From the cell containing the given text, extract its center point as (x, y) coordinate. 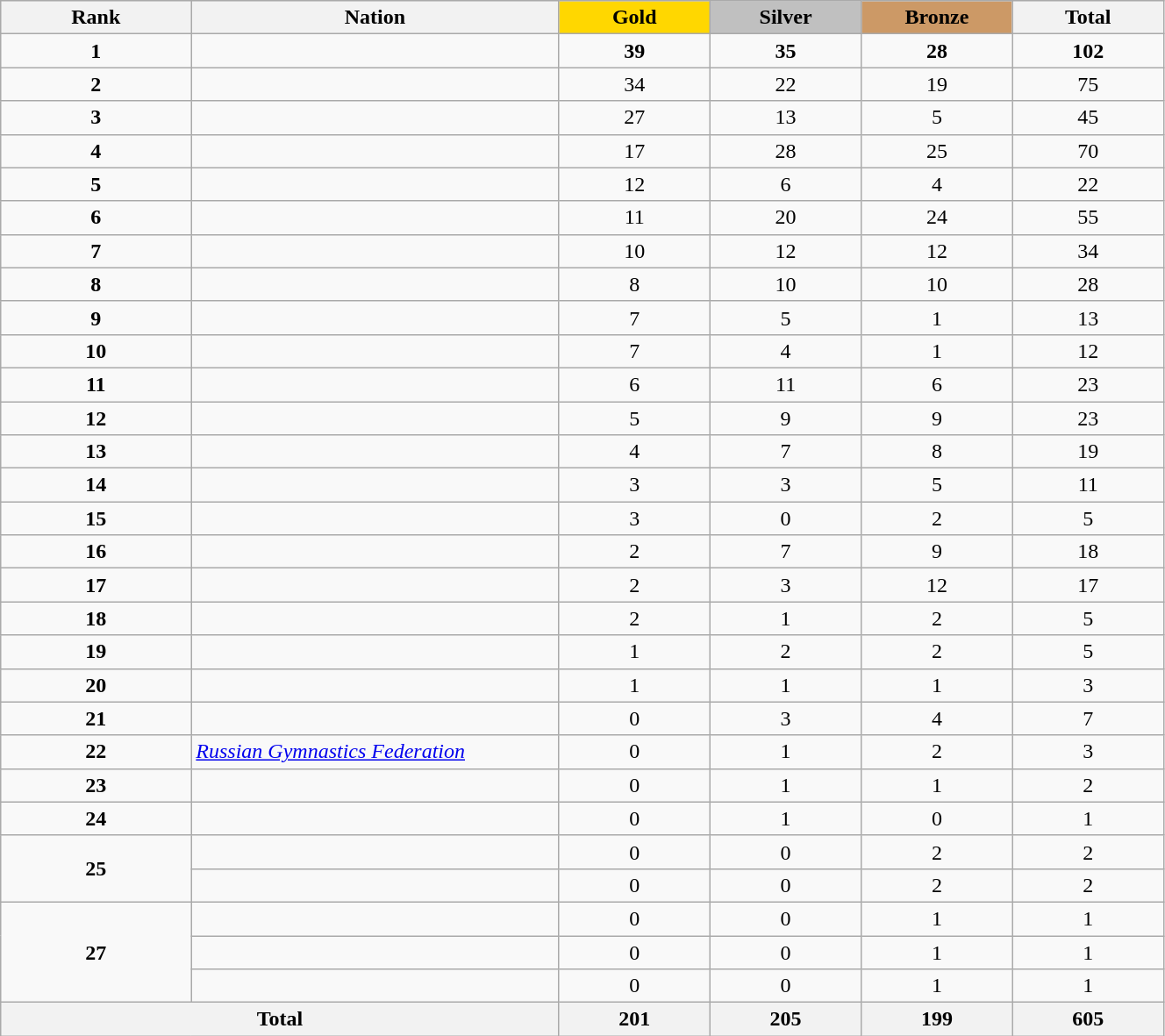
39 (634, 51)
35 (785, 51)
Gold (634, 18)
45 (1088, 118)
75 (1088, 84)
Rank (96, 18)
201 (634, 1019)
Russian Gymnastics Federation (375, 752)
199 (937, 1019)
Silver (785, 18)
205 (785, 1019)
55 (1088, 218)
70 (1088, 151)
15 (96, 518)
14 (96, 485)
605 (1088, 1019)
16 (96, 552)
Bronze (937, 18)
102 (1088, 51)
21 (96, 718)
Nation (375, 18)
